Extract the (X, Y) coordinate from the center of the cell holding the provided text.  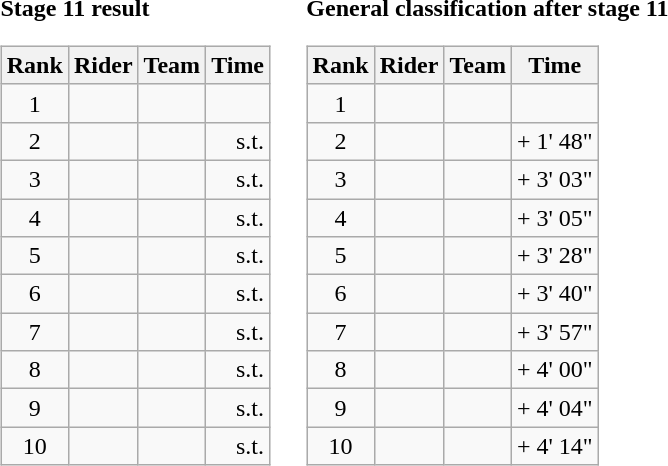
+ 1' 48" (554, 141)
+ 3' 57" (554, 332)
+ 3' 40" (554, 294)
+ 3' 03" (554, 179)
+ 3' 28" (554, 256)
+ 3' 05" (554, 217)
+ 4' 00" (554, 370)
+ 4' 04" (554, 408)
+ 4' 14" (554, 446)
